Return the [X, Y] coordinate for the center point of the cell that contains the specified text.  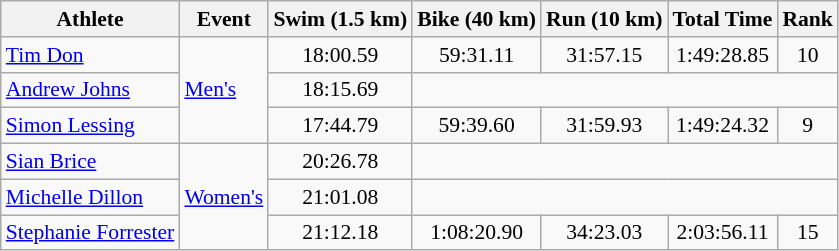
1:49:28.85 [723, 55]
Run (10 km) [604, 19]
Michelle Dillon [90, 197]
59:39.60 [476, 126]
21:01.08 [340, 197]
31:59.93 [604, 126]
18:00.59 [340, 55]
59:31.11 [476, 55]
1:08:20.90 [476, 233]
Andrew Johns [90, 90]
Stephanie Forrester [90, 233]
1:49:24.32 [723, 126]
18:15.69 [340, 90]
2:03:56.11 [723, 233]
Women's [224, 198]
Men's [224, 90]
20:26.78 [340, 162]
Simon Lessing [90, 126]
Athlete [90, 19]
Sian Brice [90, 162]
31:57.15 [604, 55]
Bike (40 km) [476, 19]
Event [224, 19]
Tim Don [90, 55]
Total Time [723, 19]
9 [808, 126]
17:44.79 [340, 126]
10 [808, 55]
Swim (1.5 km) [340, 19]
Rank [808, 19]
15 [808, 233]
21:12.18 [340, 233]
34:23.03 [604, 233]
